Scan for the cell matching the given text and deliver its [x, y] coordinate at center. 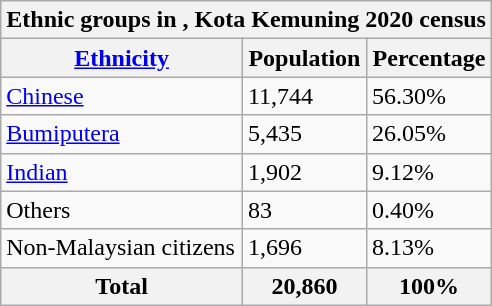
Total [122, 286]
Non-Malaysian citizens [122, 248]
Bumiputera [122, 134]
8.13% [430, 248]
100% [430, 286]
Ethnicity [122, 58]
9.12% [430, 172]
20,860 [304, 286]
56.30% [430, 96]
0.40% [430, 210]
Indian [122, 172]
1,902 [304, 172]
5,435 [304, 134]
83 [304, 210]
Ethnic groups in , Kota Kemuning 2020 census [246, 20]
Others [122, 210]
Chinese [122, 96]
1,696 [304, 248]
11,744 [304, 96]
Population [304, 58]
Percentage [430, 58]
26.05% [430, 134]
